Provide the [X, Y] coordinate of the cell's center where the given text is located.  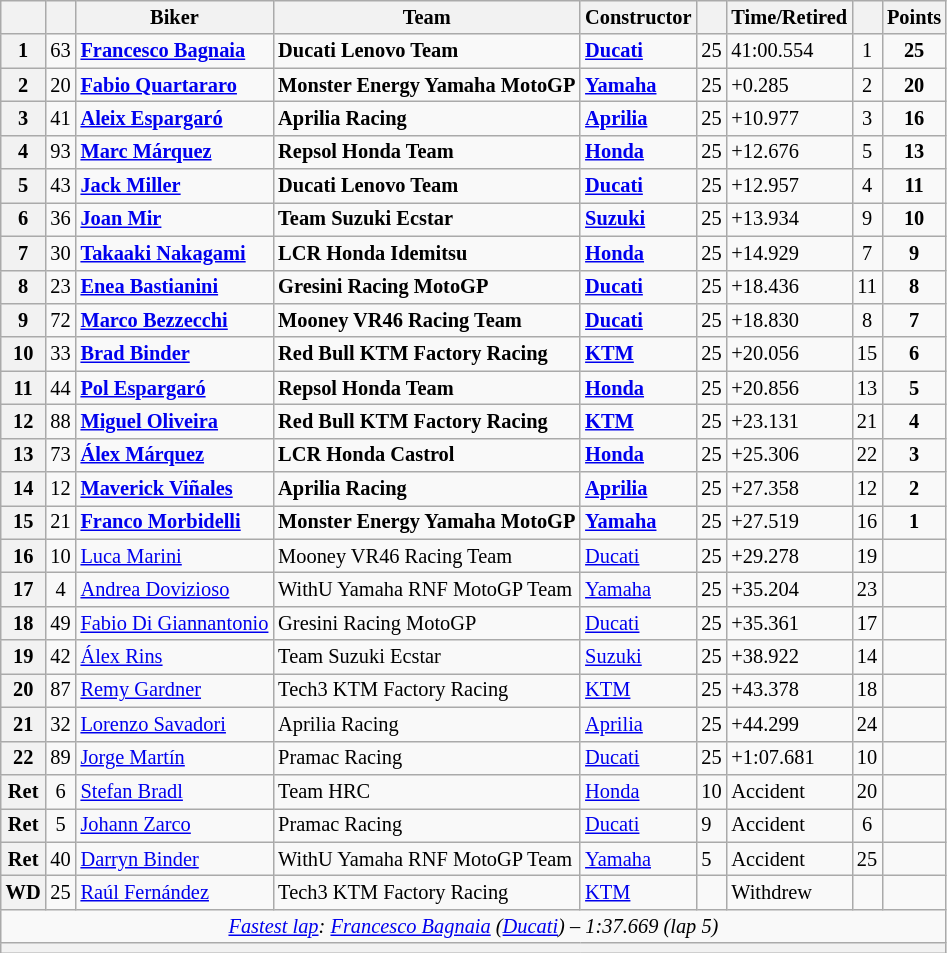
LCR Honda Idemitsu [426, 253]
+38.922 [789, 657]
32 [61, 724]
Constructor [638, 17]
Points [914, 17]
40 [61, 859]
Pol Espargaró [175, 388]
Jorge Martín [175, 758]
33 [61, 354]
63 [61, 51]
+12.676 [789, 152]
Aleix Espargaró [175, 118]
Franco Morbidelli [175, 522]
+20.056 [789, 354]
Miguel Oliveira [175, 421]
+12.957 [789, 186]
Marco Bezzecchi [175, 320]
43 [61, 186]
+18.830 [789, 320]
+10.977 [789, 118]
Brad Binder [175, 354]
72 [61, 320]
93 [61, 152]
Álex Rins [175, 657]
Darryn Binder [175, 859]
Raúl Fernández [175, 892]
Stefan Bradl [175, 791]
WD [24, 892]
+27.519 [789, 522]
89 [61, 758]
41:00.554 [789, 51]
Withdrew [789, 892]
Luca Marini [175, 556]
Joan Mir [175, 219]
Team HRC [426, 791]
49 [61, 623]
Maverick Viñales [175, 489]
+35.361 [789, 623]
LCR Honda Castrol [426, 455]
30 [61, 253]
+44.299 [789, 724]
+27.358 [789, 489]
+25.306 [789, 455]
Takaaki Nakagami [175, 253]
24 [867, 724]
44 [61, 388]
+0.285 [789, 85]
88 [61, 421]
+14.929 [789, 253]
Álex Márquez [175, 455]
41 [61, 118]
42 [61, 657]
+18.436 [789, 287]
Fabio Di Giannantonio [175, 623]
+1:07.681 [789, 758]
+23.131 [789, 421]
Andrea Dovizioso [175, 589]
Remy Gardner [175, 690]
36 [61, 219]
Jack Miller [175, 186]
+29.278 [789, 556]
Team [426, 17]
+43.378 [789, 690]
Lorenzo Savadori [175, 724]
+35.204 [789, 589]
Marc Márquez [175, 152]
Biker [175, 17]
Time/Retired [789, 17]
Enea Bastianini [175, 287]
Fabio Quartararo [175, 85]
73 [61, 455]
+13.934 [789, 219]
Fastest lap: Francesco Bagnaia (Ducati) – 1:37.669 (lap 5) [474, 926]
Francesco Bagnaia [175, 51]
87 [61, 690]
Johann Zarco [175, 825]
+20.856 [789, 388]
